Locate the cell with the specified text and output its (x, y) center coordinate. 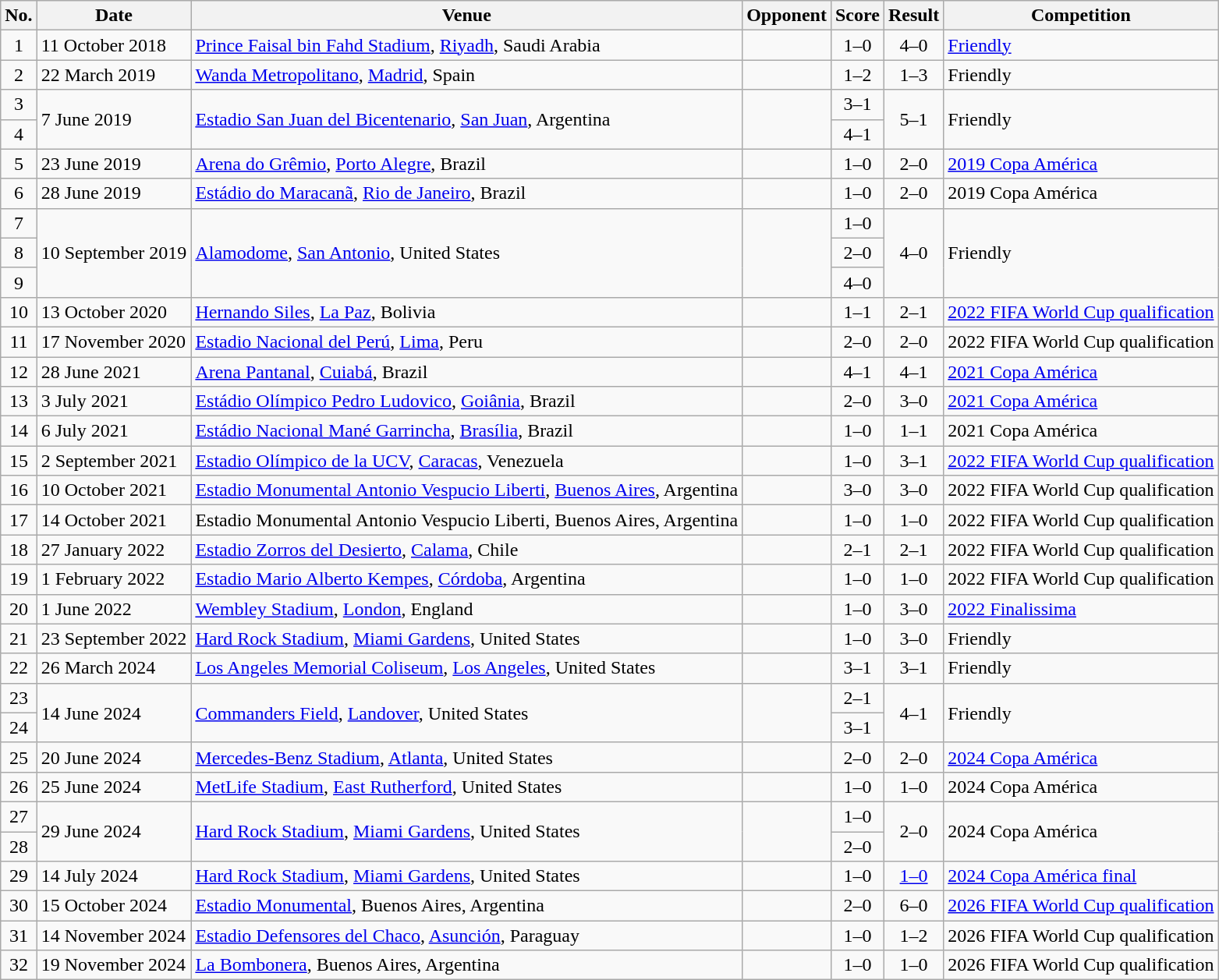
La Bombonera, Buenos Aires, Argentina (466, 965)
15 (19, 461)
17 November 2020 (114, 341)
No. (19, 16)
Estadio Nacional del Perú, Lima, Peru (466, 341)
6–0 (913, 906)
1–3 (913, 75)
2 September 2021 (114, 461)
8 (19, 253)
14 June 2024 (114, 713)
Estadio Monumental, Buenos Aires, Argentina (466, 906)
Estádio Olímpico Pedro Ludovico, Goiânia, Brazil (466, 402)
12 (19, 372)
11 (19, 341)
5–1 (913, 119)
Estadio San Juan del Bicentenario, San Juan, Argentina (466, 119)
Wanda Metropolitano, Madrid, Spain (466, 75)
Mercedes-Benz Stadium, Atlanta, United States (466, 757)
23 September 2022 (114, 639)
Estadio Olímpico de la UCV, Caracas, Venezuela (466, 461)
18 (19, 550)
21 (19, 639)
Score (857, 16)
2 (19, 75)
2022 Finalissima (1081, 609)
28 (19, 846)
Prince Faisal bin Fahd Stadium, Riyadh, Saudi Arabia (466, 45)
27 January 2022 (114, 550)
9 (19, 282)
25 (19, 757)
32 (19, 965)
26 March 2024 (114, 668)
15 October 2024 (114, 906)
19 November 2024 (114, 965)
Estadio Zorros del Desierto, Calama, Chile (466, 550)
28 June 2019 (114, 193)
Result (913, 16)
27 (19, 816)
6 July 2021 (114, 431)
7 (19, 223)
Wembley Stadium, London, England (466, 609)
Competition (1081, 16)
Date (114, 16)
16 (19, 490)
Los Angeles Memorial Coliseum, Los Angeles, United States (466, 668)
1 February 2022 (114, 579)
4 (19, 134)
22 March 2019 (114, 75)
Estadio Defensores del Chaco, Asunción, Paraguay (466, 936)
5 (19, 164)
23 (19, 698)
29 June 2024 (114, 831)
MetLife Stadium, East Rutherford, United States (466, 787)
11 October 2018 (114, 45)
31 (19, 936)
10 October 2021 (114, 490)
14 (19, 431)
Arena do Grêmio, Porto Alegre, Brazil (466, 164)
3 July 2021 (114, 402)
14 November 2024 (114, 936)
29 (19, 876)
Hernando Siles, La Paz, Bolivia (466, 312)
26 (19, 787)
30 (19, 906)
17 (19, 520)
1 (19, 45)
Estadio Mario Alberto Kempes, Córdoba, Argentina (466, 579)
1 June 2022 (114, 609)
28 June 2021 (114, 372)
2024 Copa América final (1081, 876)
Arena Pantanal, Cuiabá, Brazil (466, 372)
13 October 2020 (114, 312)
10 September 2019 (114, 253)
22 (19, 668)
20 June 2024 (114, 757)
24 (19, 727)
Estádio do Maracanã, Rio de Janeiro, Brazil (466, 193)
23 June 2019 (114, 164)
20 (19, 609)
Venue (466, 16)
14 July 2024 (114, 876)
25 June 2024 (114, 787)
Alamodome, San Antonio, United States (466, 253)
Opponent (787, 16)
19 (19, 579)
14 October 2021 (114, 520)
Estádio Nacional Mané Garrincha, Brasília, Brazil (466, 431)
Commanders Field, Landover, United States (466, 713)
6 (19, 193)
10 (19, 312)
7 June 2019 (114, 119)
13 (19, 402)
3 (19, 104)
